Capture the cell that displays the provided text and extract its [X, Y] central coordinate. 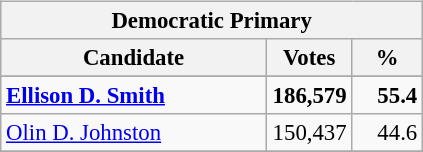
Candidate [134, 58]
150,437 [309, 133]
186,579 [309, 96]
44.6 [388, 133]
Ellison D. Smith [134, 96]
Votes [309, 58]
% [388, 58]
55.4 [388, 96]
Olin D. Johnston [134, 133]
Democratic Primary [212, 21]
